Detect which cell encompasses the target text, then output its [x, y] center coordinate. 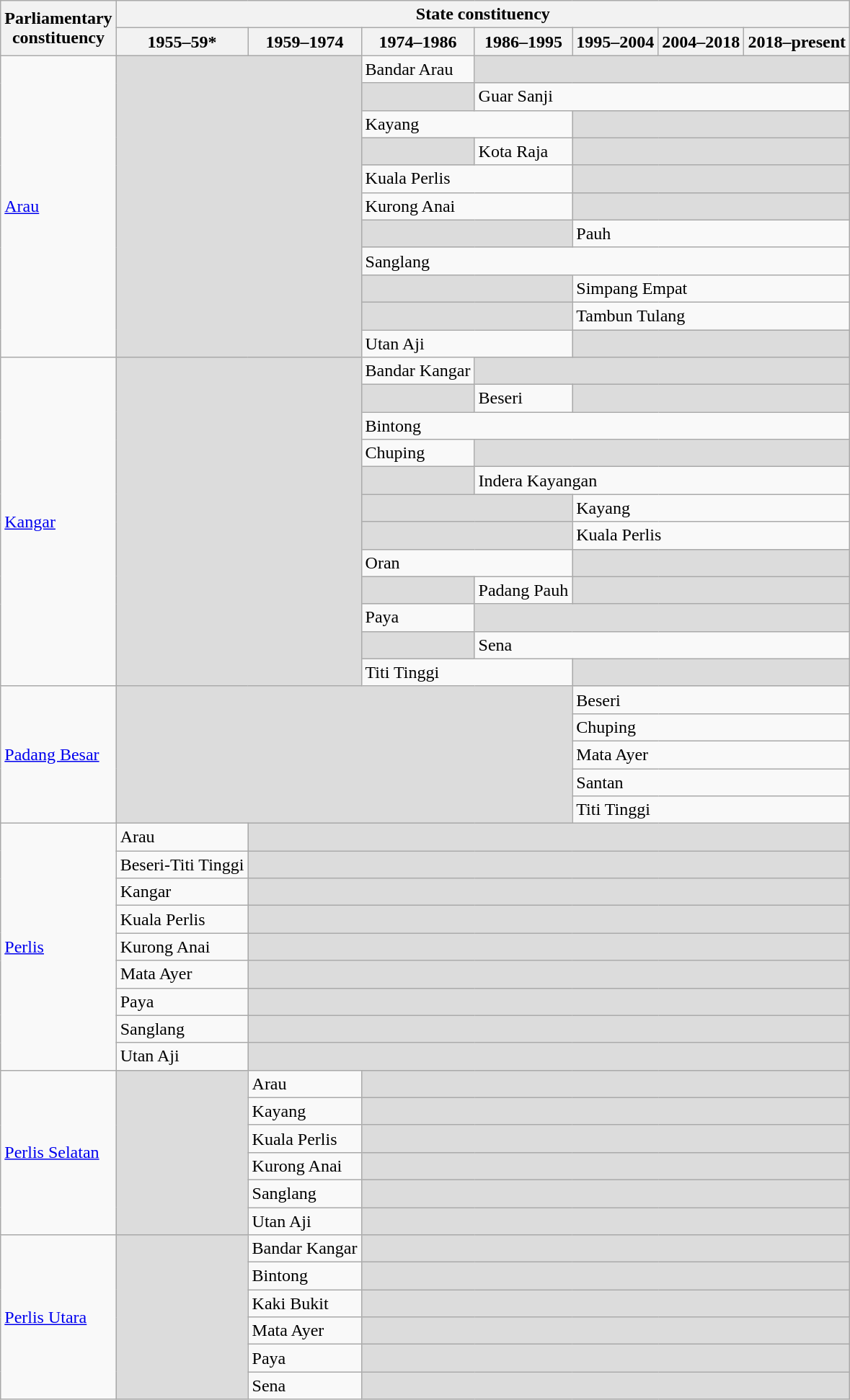
Indera Kayangan [662, 481]
Bandar Arau [418, 69]
Simpang Empat [711, 288]
Kota Raja [523, 151]
1959–1974 [304, 42]
Santan [711, 782]
Parliamentaryconstituency [58, 28]
Tambun Tulang [711, 316]
Perlis Utara [58, 1317]
2018–present [797, 42]
1986–1995 [523, 42]
1974–1986 [418, 42]
1955–59* [182, 42]
Perlis Selatan [58, 1152]
2004–2018 [701, 42]
1995–2004 [616, 42]
Pauh [711, 233]
State constituency [483, 14]
Perlis [58, 947]
Beseri-Titi Tinggi [182, 865]
Guar Sanji [662, 97]
Padang Besar [58, 754]
Padang Pauh [523, 590]
Kaki Bukit [304, 1303]
Oran [467, 563]
